Return (X, Y) of the center of cell containing provided text 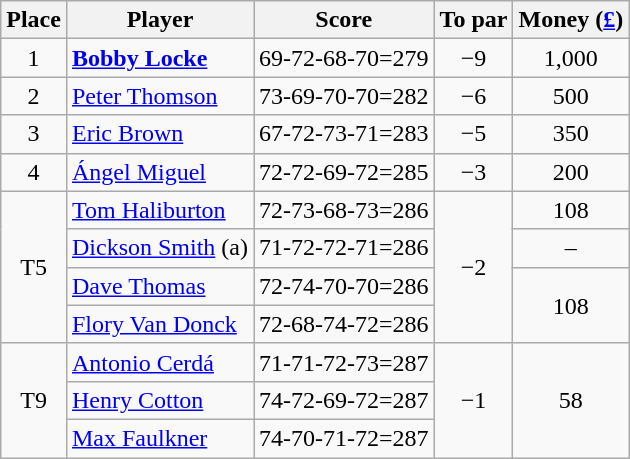
71-72-72-71=286 (344, 248)
Bobby Locke (160, 58)
72-74-70-70=286 (344, 286)
Tom Haliburton (160, 210)
– (571, 248)
71-71-72-73=287 (344, 362)
1,000 (571, 58)
−3 (474, 172)
200 (571, 172)
3 (34, 134)
Antonio Cerdá (160, 362)
−5 (474, 134)
69-72-68-70=279 (344, 58)
Flory Van Donck (160, 324)
−2 (474, 267)
1 (34, 58)
−6 (474, 96)
Dave Thomas (160, 286)
Place (34, 20)
Peter Thomson (160, 96)
2 (34, 96)
74-70-71-72=287 (344, 438)
74-72-69-72=287 (344, 400)
Player (160, 20)
Money (£) (571, 20)
72-72-69-72=285 (344, 172)
73-69-70-70=282 (344, 96)
350 (571, 134)
67-72-73-71=283 (344, 134)
−1 (474, 400)
−9 (474, 58)
72-73-68-73=286 (344, 210)
Ángel Miguel (160, 172)
72-68-74-72=286 (344, 324)
T5 (34, 267)
To par (474, 20)
4 (34, 172)
Score (344, 20)
Henry Cotton (160, 400)
T9 (34, 400)
500 (571, 96)
Eric Brown (160, 134)
Dickson Smith (a) (160, 248)
58 (571, 400)
Max Faulkner (160, 438)
